Scan for the cell matching the given text and deliver its [X, Y] coordinate at center. 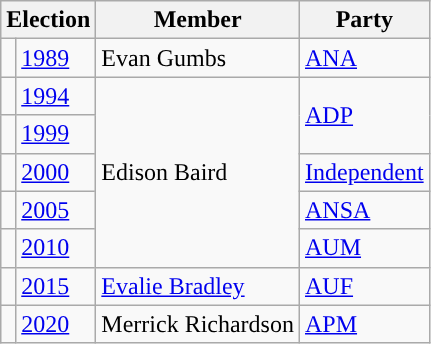
1994 [56, 96]
AUF [364, 286]
Independent [364, 172]
Member [198, 20]
2015 [56, 286]
Evalie Bradley [198, 286]
2005 [56, 210]
Edison Baird [198, 172]
ANA [364, 58]
2000 [56, 172]
Evan Gumbs [198, 58]
1999 [56, 134]
2020 [56, 324]
Merrick Richardson [198, 324]
Party [364, 20]
ANSA [364, 210]
2010 [56, 248]
Election [48, 20]
AUM [364, 248]
1989 [56, 58]
APM [364, 324]
ADP [364, 115]
